Find where the given text appears and provide that cell's center as [X, Y] coordinate. 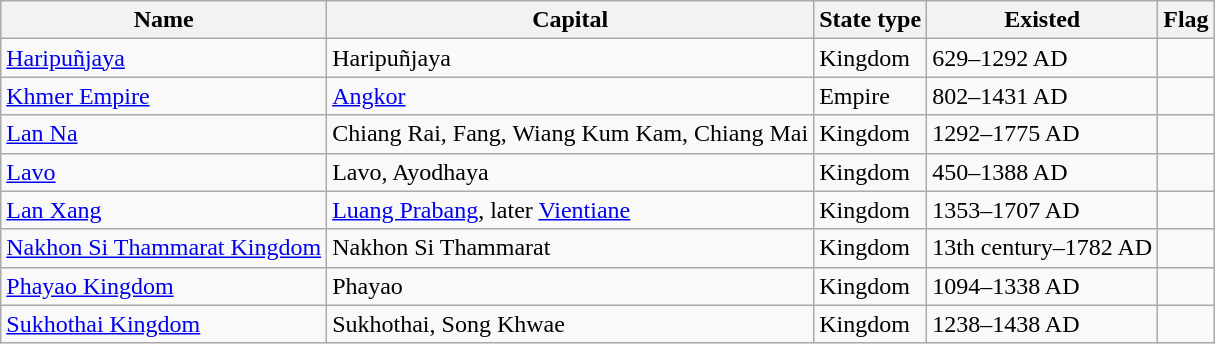
Phayao [570, 286]
Chiang Rai, Fang, Wiang Kum Kam, Chiang Mai [570, 134]
1292–1775 AD [1042, 134]
Flag [1186, 20]
1094–1338 AD [1042, 286]
629–1292 AD [1042, 58]
Nakhon Si Thammarat Kingdom [164, 248]
State type [870, 20]
802–1431 AD [1042, 96]
Capital [570, 20]
450–1388 AD [1042, 172]
Khmer Empire [164, 96]
Nakhon Si Thammarat [570, 248]
Sukhothai, Song Khwae [570, 324]
13th century–1782 AD [1042, 248]
Phayao Kingdom [164, 286]
Lavo, Ayodhaya [570, 172]
Sukhothai Kingdom [164, 324]
Name [164, 20]
Existed [1042, 20]
Lavo [164, 172]
1238–1438 AD [1042, 324]
1353–1707 AD [1042, 210]
Lan Na [164, 134]
Angkor [570, 96]
Empire [870, 96]
Luang Prabang, later Vientiane [570, 210]
Lan Xang [164, 210]
